Find where the given text appears and provide that cell's center as [X, Y] coordinate. 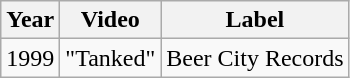
Video [110, 20]
1999 [30, 58]
"Tanked" [110, 58]
Label [255, 20]
Year [30, 20]
Beer City Records [255, 58]
